Detect which cell encompasses the target text, then output its (X, Y) center coordinate. 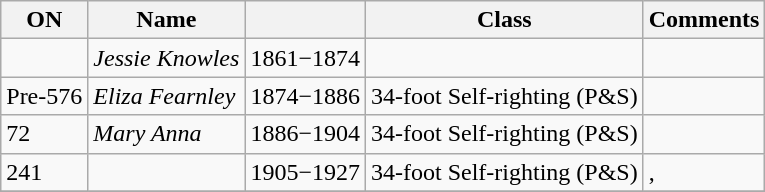
1874−1886 (306, 96)
Mary Anna (166, 134)
1905−1927 (306, 172)
Jessie Knowles (166, 58)
Class (504, 20)
Pre-576 (44, 96)
Name (166, 20)
ON (44, 20)
1886−1904 (306, 134)
, (704, 172)
241 (44, 172)
Eliza Fearnley (166, 96)
72 (44, 134)
Comments (704, 20)
1861−1874 (306, 58)
